Detect which cell encompasses the target text, then output its (X, Y) center coordinate. 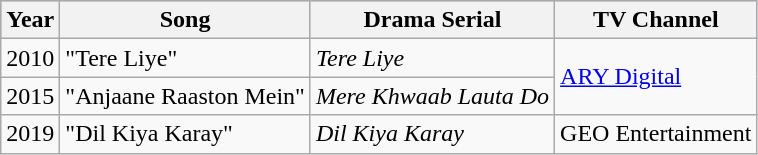
2010 (30, 58)
Song (186, 20)
Tere Liye (432, 58)
2015 (30, 96)
Mere Khwaab Lauta Do (432, 96)
Drama Serial (432, 20)
"Anjaane Raaston Mein" (186, 96)
Year (30, 20)
ARY Digital (656, 77)
TV Channel (656, 20)
"Dil Kiya Karay" (186, 134)
"Tere Liye" (186, 58)
Dil Kiya Karay (432, 134)
GEO Entertainment (656, 134)
2019 (30, 134)
